From the cell containing the given text, extract its center point as (x, y) coordinate. 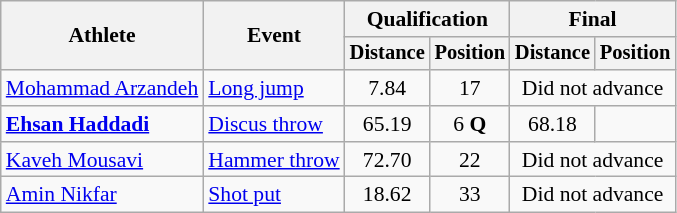
6 Q (470, 124)
Shot put (274, 195)
Athlete (102, 36)
Amin Nikfar (102, 195)
18.62 (388, 195)
7.84 (388, 88)
Hammer throw (274, 160)
Kaveh Mousavi (102, 160)
Mohammad Arzandeh (102, 88)
Long jump (274, 88)
Final (592, 19)
72.70 (388, 160)
Event (274, 36)
17 (470, 88)
Qualification (428, 19)
65.19 (388, 124)
33 (470, 195)
68.18 (552, 124)
Discus throw (274, 124)
22 (470, 160)
Ehsan Haddadi (102, 124)
